Extract the (X, Y) coordinate from the center of the cell holding the provided text.  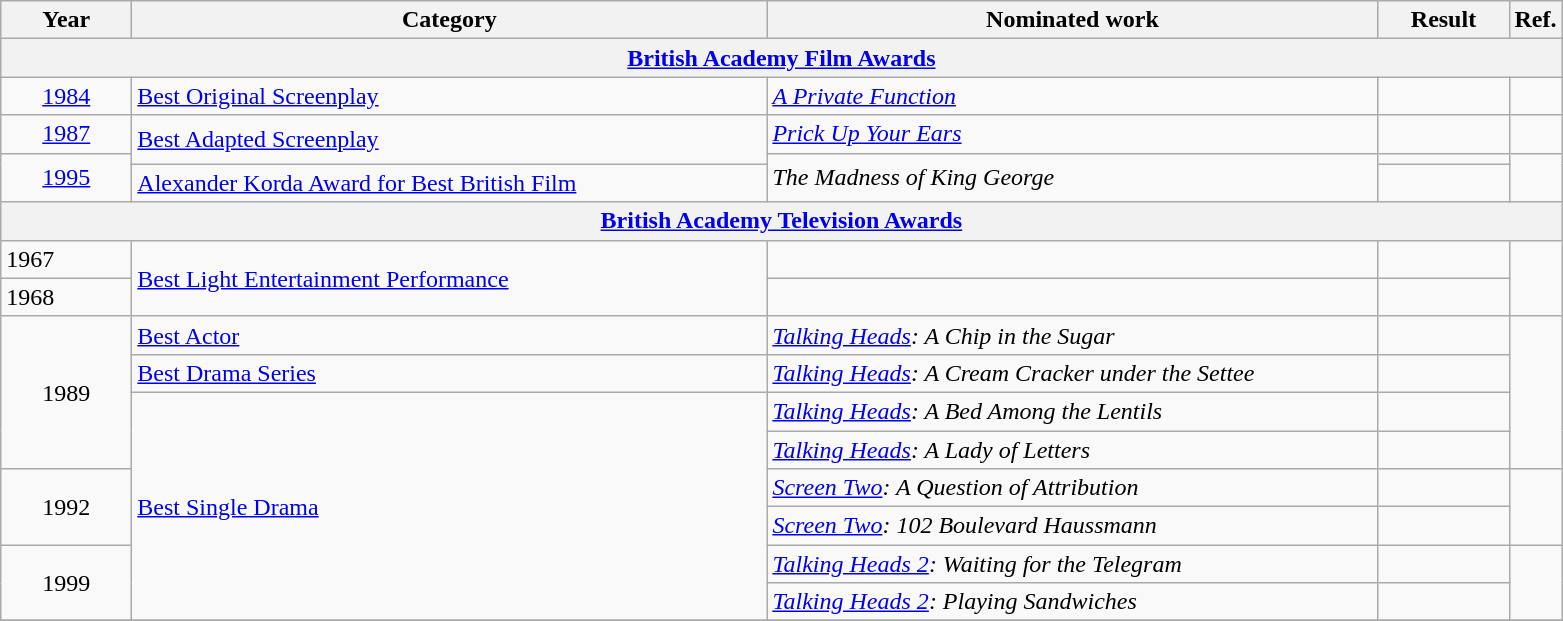
Ref. (1536, 20)
Nominated work (1072, 20)
Screen Two: A Question of Attribution (1072, 488)
1992 (66, 507)
Alexander Korda Award for Best British Film (450, 183)
Best Light Entertainment Performance (450, 278)
1989 (66, 392)
1968 (66, 297)
Talking Heads 2: Waiting for the Telegram (1072, 564)
1999 (66, 583)
Best Drama Series (450, 373)
1987 (66, 134)
Screen Two: 102 Boulevard Haussmann (1072, 526)
Talking Heads: A Chip in the Sugar (1072, 335)
Best Single Drama (450, 506)
British Academy Television Awards (782, 221)
British Academy Film Awards (782, 58)
Talking Heads: A Cream Cracker under the Settee (1072, 373)
Best Adapted Screenplay (450, 140)
Talking Heads 2: Playing Sandwiches (1072, 602)
1984 (66, 96)
Result (1444, 20)
Talking Heads: A Lady of Letters (1072, 449)
1995 (66, 178)
Best Actor (450, 335)
A Private Function (1072, 96)
Year (66, 20)
1967 (66, 259)
Talking Heads: A Bed Among the Lentils (1072, 411)
Best Original Screenplay (450, 96)
Prick Up Your Ears (1072, 134)
Category (450, 20)
The Madness of King George (1072, 178)
